Detect which cell encompasses the target text, then output its [X, Y] center coordinate. 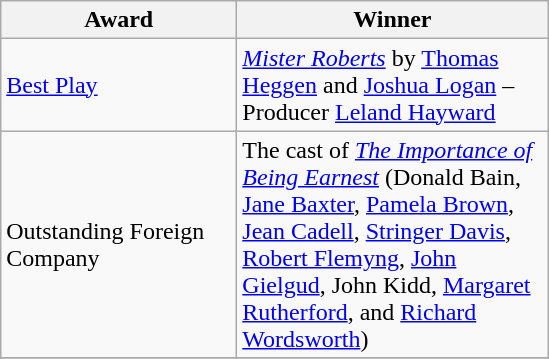
Mister Roberts by Thomas Heggen and Joshua Logan – Producer Leland Hayward [392, 85]
Winner [392, 20]
Award [119, 20]
Best Play [119, 85]
Outstanding Foreign Company [119, 244]
